Capture the cell that displays the provided text and extract its [x, y] central coordinate. 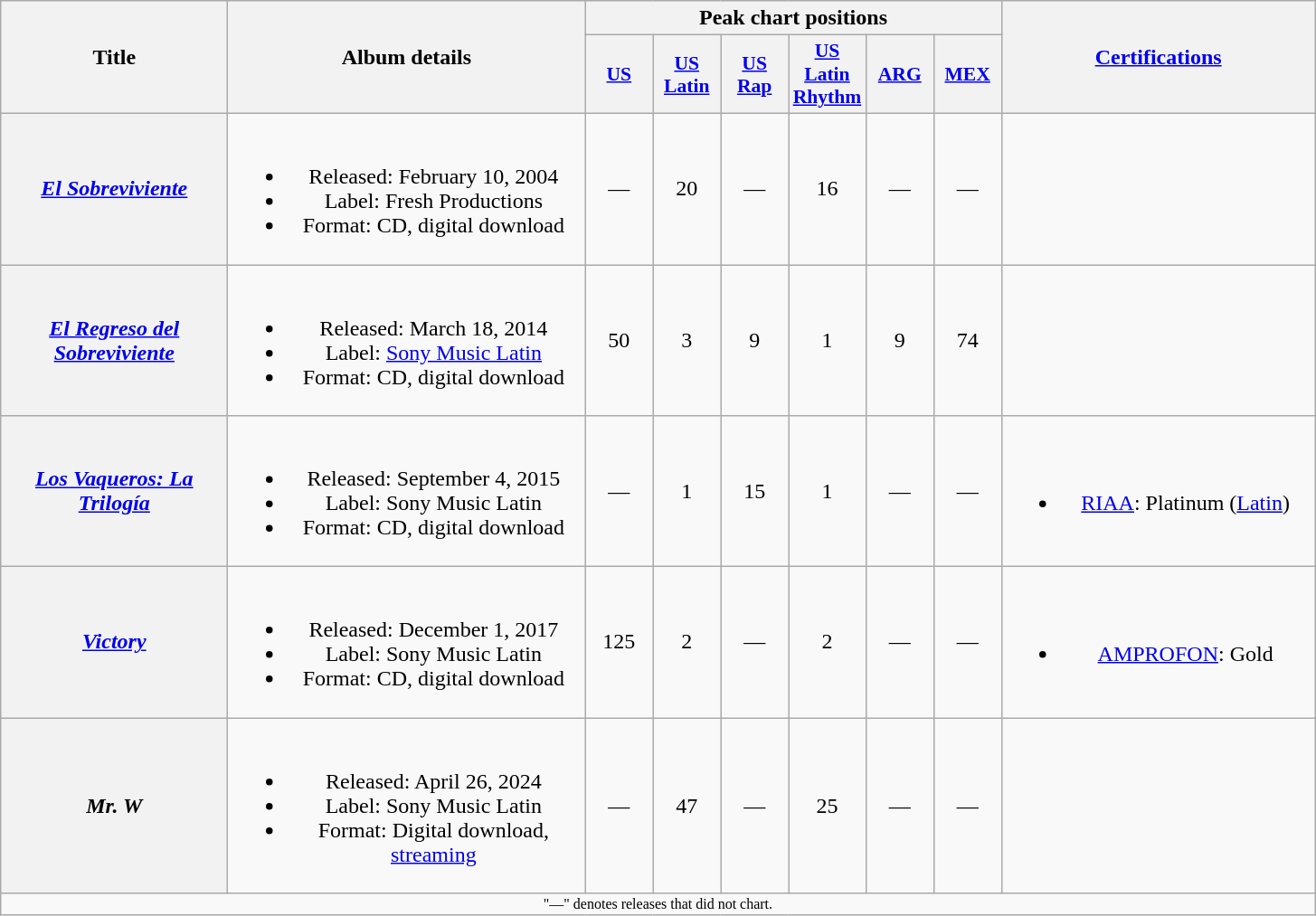
Released: March 18, 2014Label: Sony Music LatinFormat: CD, digital download [407, 340]
3 [687, 340]
25 [828, 806]
Los Vaqueros: La Trilogía [114, 492]
Title [114, 58]
El Sobreviviente [114, 188]
El Regreso del Sobreviviente [114, 340]
125 [619, 642]
MEX [968, 74]
"—" denotes releases that did not chart. [658, 904]
15 [754, 492]
Released: September 4, 2015Label: Sony Music LatinFormat: CD, digital download [407, 492]
ARG [899, 74]
USRap [754, 74]
Mr. W [114, 806]
Victory [114, 642]
Certifications [1158, 58]
74 [968, 340]
Peak chart positions [793, 18]
US [619, 74]
Album details [407, 58]
20 [687, 188]
16 [828, 188]
RIAA: Platinum (Latin) [1158, 492]
USLatin [687, 74]
AMPROFON: Gold [1158, 642]
Released: December 1, 2017Label: Sony Music LatinFormat: CD, digital download [407, 642]
Released: April 26, 2024Label: Sony Music LatinFormat: Digital download, streaming [407, 806]
USLatinRhythm [828, 74]
47 [687, 806]
Released: February 10, 2004Label: Fresh ProductionsFormat: CD, digital download [407, 188]
50 [619, 340]
